Return the (X, Y) coordinate for the center point of the cell that contains the specified text.  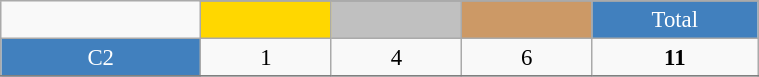
1 (266, 58)
C2 (101, 58)
4 (396, 58)
Total (675, 20)
11 (675, 58)
6 (527, 58)
